Pinpoint the cell where the given text exists, returning its [x, y] midpoint coordinate. 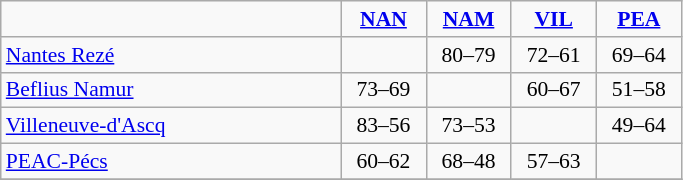
72–61 [554, 55]
NAN [384, 19]
57–63 [554, 162]
73–53 [468, 126]
60–62 [384, 162]
80–79 [468, 55]
51–58 [638, 90]
69–64 [638, 55]
Nantes Rezé [171, 55]
PEAC-Pécs [171, 162]
NAM [468, 19]
Villeneuve-d'Ascq [171, 126]
VIL [554, 19]
PEA [638, 19]
68–48 [468, 162]
73–69 [384, 90]
83–56 [384, 126]
60–67 [554, 90]
49–64 [638, 126]
Beflius Namur [171, 90]
